Capture the cell that displays the provided text and extract its (X, Y) central coordinate. 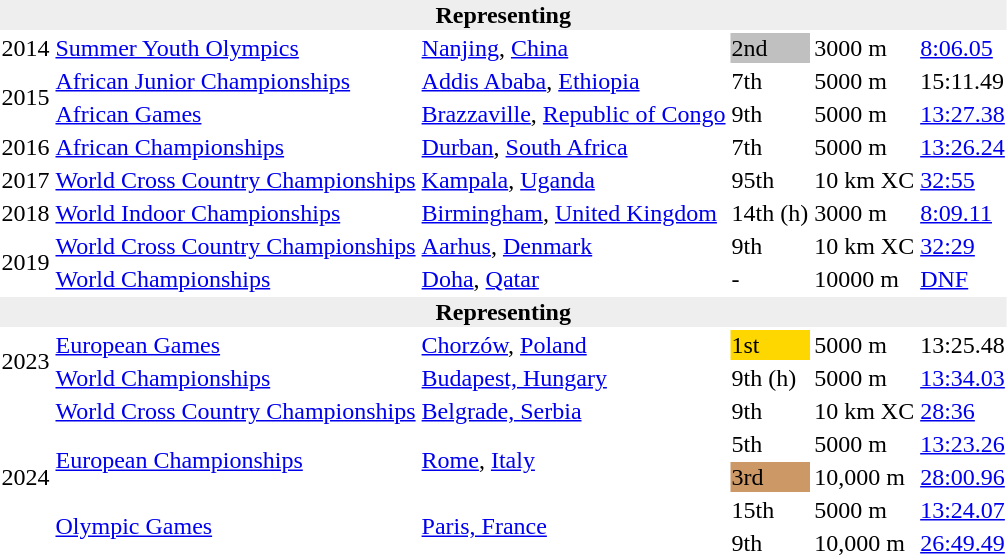
African Junior Championships (236, 81)
95th (770, 180)
2014 (26, 48)
2023 (26, 362)
- (770, 279)
Rome, Italy (574, 460)
2017 (26, 180)
13:34.03 (963, 378)
15:11.49 (963, 81)
14th (h) (770, 213)
Doha, Qatar (574, 279)
28:36 (963, 411)
Summer Youth Olympics (236, 48)
European Championships (236, 460)
2016 (26, 147)
World Indoor Championships (236, 213)
Belgrade, Serbia (574, 411)
2018 (26, 213)
28:00.96 (963, 477)
10000 m (864, 279)
Brazzaville, Republic of Congo (574, 114)
3rd (770, 477)
9th (h) (770, 378)
15th (770, 510)
Nanjing, China (574, 48)
1st (770, 345)
Addis Ababa, Ethiopia (574, 81)
2015 (26, 98)
8:09.11 (963, 213)
13:27.38 (963, 114)
Kampala, Uganda (574, 180)
European Games (236, 345)
African Championships (236, 147)
Birmingham, United Kingdom (574, 213)
Chorzów, Poland (574, 345)
13:23.26 (963, 444)
African Games (236, 114)
13:25.48 (963, 345)
32:29 (963, 246)
5th (770, 444)
10,000 m (864, 477)
2019 (26, 262)
8:06.05 (963, 48)
Budapest, Hungary (574, 378)
DNF (963, 279)
13:26.24 (963, 147)
2nd (770, 48)
32:55 (963, 180)
Durban, South Africa (574, 147)
Aarhus, Denmark (574, 246)
13:24.07 (963, 510)
